Search for the cell housing the specified text and yield its (x, y) center coordinate. 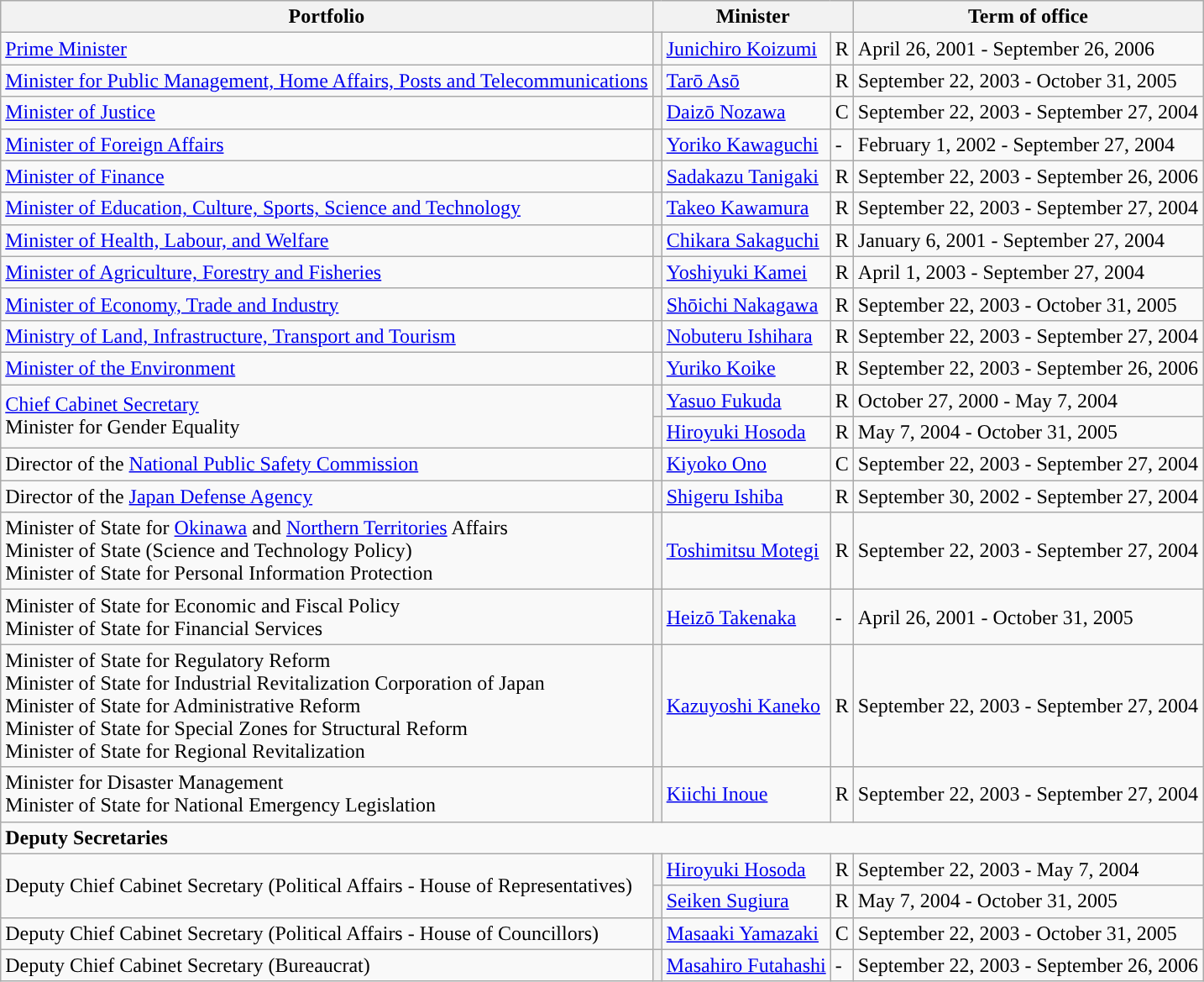
Shōichi Nakagawa (746, 304)
Masaaki Yamazaki (746, 933)
Deputy Chief Cabinet Secretary (Bureaucrat) (327, 965)
Minister of Education, Culture, Sports, Science and Technology (327, 208)
April 26, 2001 - October 31, 2005 (1028, 617)
Prime Minister (327, 49)
Term of office (1028, 17)
Minister of State for Economic and Fiscal Policy Minister of State for Financial Services (327, 617)
Daizō Nozawa (746, 113)
Seiken Sugiura (746, 901)
Deputy Chief Cabinet Secretary (Political Affairs - House of Councillors) (327, 933)
Deputy Secretaries (602, 838)
September 30, 2002 - September 27, 2004 (1028, 496)
Director of the National Public Safety Commission (327, 465)
Junichiro Koizumi (746, 49)
April 1, 2003 - September 27, 2004 (1028, 272)
Toshimitsu Motegi (746, 551)
Sadakazu Tanigaki (746, 176)
Yoshiyuki Kamei (746, 272)
Minister of Finance (327, 176)
September 22, 2003 - May 7, 2004 (1028, 869)
Deputy Chief Cabinet Secretary (Political Affairs - House of Representatives) (327, 885)
Yoriko Kawaguchi (746, 144)
Kiyoko Ono (746, 465)
Minister of the Environment (327, 368)
Minister of Health, Labour, and Welfare (327, 240)
Ministry of Land, Infrastructure, Transport and Tourism (327, 336)
Minister of Justice (327, 113)
Yasuo Fukuda (746, 401)
Minister of Foreign Affairs (327, 144)
January 6, 2001 - September 27, 2004 (1028, 240)
Portfolio (327, 17)
Minister of Economy, Trade and Industry (327, 304)
Takeo Kawamura (746, 208)
Minister of Agriculture, Forestry and Fisheries (327, 272)
February 1, 2002 - September 27, 2004 (1028, 144)
Tarō Asō (746, 81)
Nobuteru Ishihara (746, 336)
Director of the Japan Defense Agency (327, 496)
Kazuyoshi Kaneko (746, 706)
Chikara Sakaguchi (746, 240)
Heizō Takenaka (746, 617)
Masahiro Futahashi (746, 965)
Yuriko Koike (746, 368)
Shigeru Ishiba (746, 496)
Minister for Public Management, Home Affairs, Posts and Telecommunications (327, 81)
Minister for Disaster Management Minister of State for National Emergency Legislation (327, 795)
Minister (752, 17)
October 27, 2000 - May 7, 2004 (1028, 401)
April 26, 2001 - September 26, 2006 (1028, 49)
Kiichi Inoue (746, 795)
Chief Cabinet Secretary Minister for Gender Equality (327, 417)
